Provide the [x, y] coordinate of the cell's center where the given text is located.  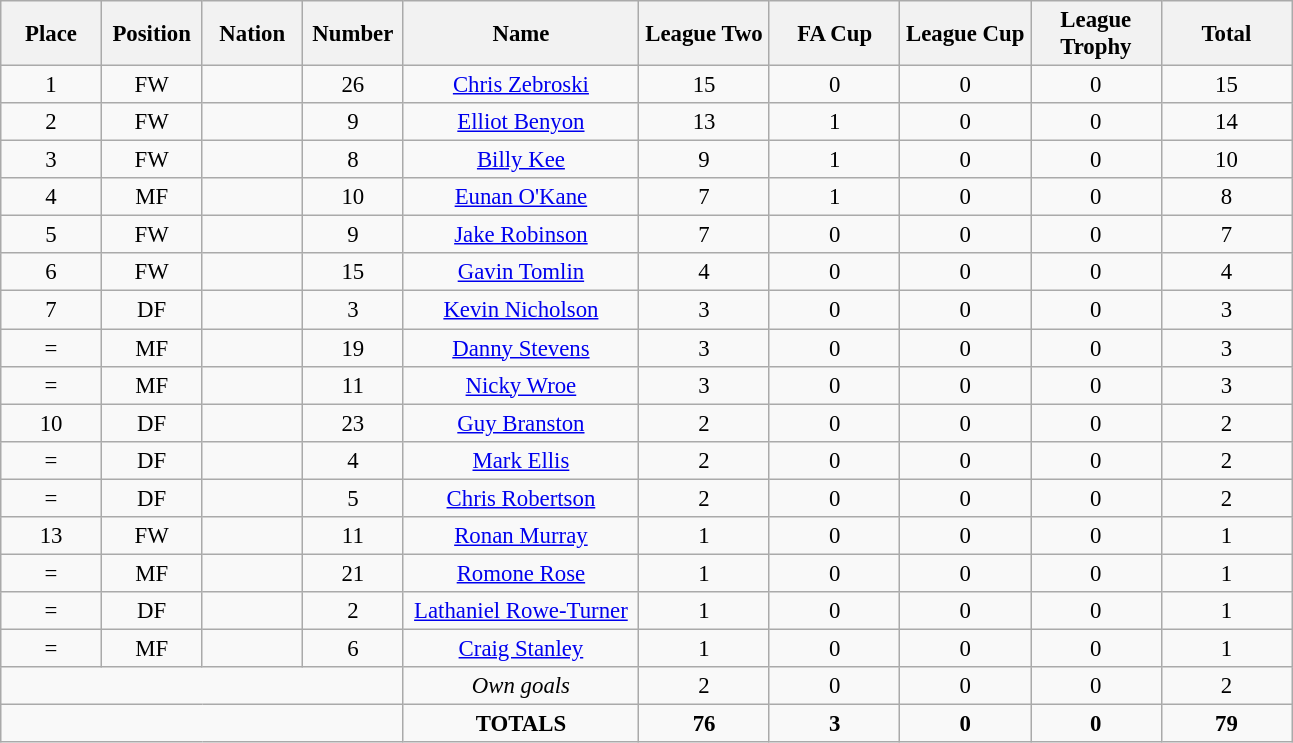
Danny Stevens [521, 348]
Place [52, 34]
Mark Ellis [521, 460]
Lathaniel Rowe-Turner [521, 611]
Eunan O'Kane [521, 197]
TOTALS [521, 724]
Chris Zebroski [521, 85]
Position [152, 34]
Kevin Nicholson [521, 310]
Total [1226, 34]
Name [521, 34]
Number [354, 34]
League Cup [966, 34]
FA Cup [834, 34]
Ronan Murray [521, 536]
League Trophy [1096, 34]
14 [1226, 122]
26 [354, 85]
Craig Stanley [521, 648]
Guy Branston [521, 423]
76 [704, 724]
Nicky Wroe [521, 385]
23 [354, 423]
Own goals [521, 686]
79 [1226, 724]
League Two [704, 34]
Elliot Benyon [521, 122]
19 [354, 348]
Gavin Tomlin [521, 273]
Nation [252, 34]
Jake Robinson [521, 235]
21 [354, 573]
Billy Kee [521, 160]
Chris Robertson [521, 498]
Romone Rose [521, 573]
